Scan for the cell matching the given text and deliver its (X, Y) coordinate at center. 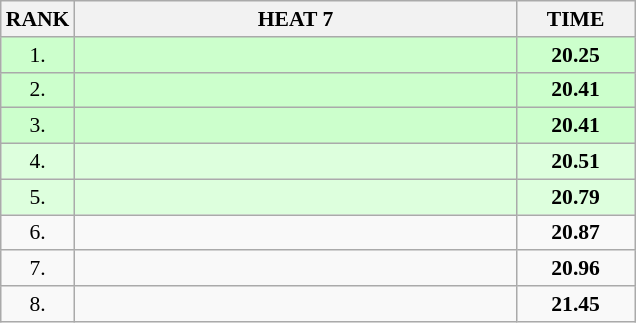
4. (38, 162)
2. (38, 90)
20.79 (576, 197)
8. (38, 304)
20.87 (576, 233)
1. (38, 55)
20.96 (576, 269)
7. (38, 269)
21.45 (576, 304)
3. (38, 126)
6. (38, 233)
RANK (38, 19)
20.25 (576, 55)
HEAT 7 (295, 19)
5. (38, 197)
TIME (576, 19)
20.51 (576, 162)
